Find where the given text appears and provide that cell's center as [X, Y] coordinate. 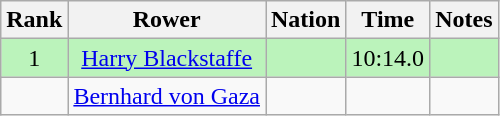
1 [34, 58]
10:14.0 [388, 58]
Bernhard von Gaza [167, 96]
Time [388, 20]
Harry Blackstaffe [167, 58]
Rank [34, 20]
Notes [464, 20]
Rower [167, 20]
Nation [306, 20]
